From the cell containing the given text, extract its center point as (x, y) coordinate. 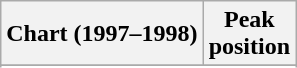
Chart (1997–1998) (102, 34)
Peakposition (249, 34)
